Return the [x, y] coordinate for the center point of the cell that contains the specified text.  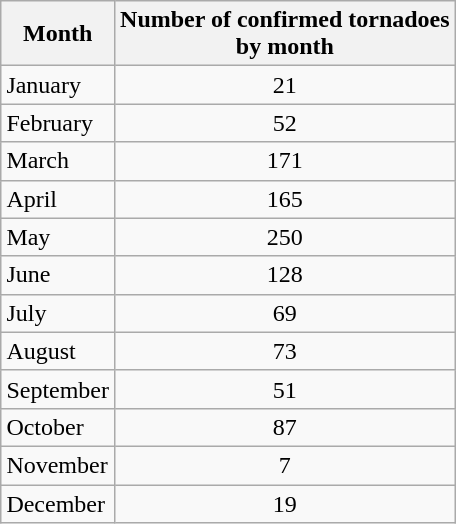
51 [286, 389]
December [58, 503]
May [58, 237]
April [58, 199]
19 [286, 503]
February [58, 123]
October [58, 427]
171 [286, 161]
128 [286, 275]
Number of confirmed tornadoesby month [286, 34]
July [58, 313]
March [58, 161]
21 [286, 85]
7 [286, 465]
Month [58, 34]
73 [286, 351]
June [58, 275]
November [58, 465]
69 [286, 313]
165 [286, 199]
January [58, 85]
August [58, 351]
87 [286, 427]
250 [286, 237]
52 [286, 123]
September [58, 389]
